From the cell containing the given text, extract its center point as [X, Y] coordinate. 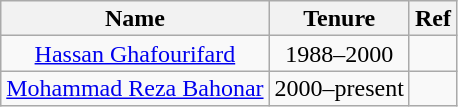
Tenure [339, 18]
Hassan Ghafourifard [135, 54]
2000–present [339, 88]
Name [135, 18]
Ref [432, 18]
Mohammad Reza Bahonar [135, 88]
1988–2000 [339, 54]
